From the cell containing the given text, extract its center point as [x, y] coordinate. 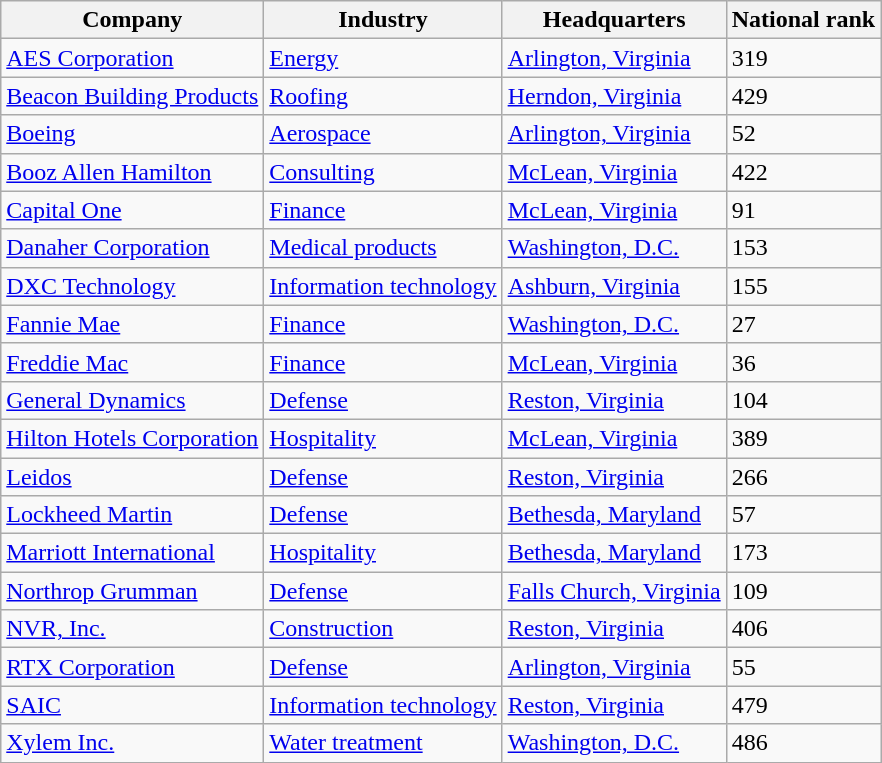
Capital One [132, 210]
Lockheed Martin [132, 515]
NVR, Inc. [132, 629]
91 [803, 210]
479 [803, 705]
Company [132, 20]
153 [803, 248]
Medical products [383, 248]
27 [803, 324]
Beacon Building Products [132, 96]
Xylem Inc. [132, 743]
SAIC [132, 705]
173 [803, 553]
319 [803, 58]
Water treatment [383, 743]
Danaher Corporation [132, 248]
RTX Corporation [132, 667]
109 [803, 591]
Freddie Mac [132, 362]
Industry [383, 20]
155 [803, 286]
Consulting [383, 172]
Northrop Grumman [132, 591]
Falls Church, Virginia [614, 591]
Marriott International [132, 553]
266 [803, 477]
Boeing [132, 134]
406 [803, 629]
Herndon, Virginia [614, 96]
Fannie Mae [132, 324]
Hilton Hotels Corporation [132, 438]
486 [803, 743]
Headquarters [614, 20]
Aerospace [383, 134]
Leidos [132, 477]
36 [803, 362]
389 [803, 438]
55 [803, 667]
DXC Technology [132, 286]
104 [803, 400]
429 [803, 96]
AES Corporation [132, 58]
52 [803, 134]
Construction [383, 629]
Booz Allen Hamilton [132, 172]
National rank [803, 20]
57 [803, 515]
General Dynamics [132, 400]
Roofing [383, 96]
Ashburn, Virginia [614, 286]
422 [803, 172]
Energy [383, 58]
